Output the (X, Y) coordinate of the center of the cell containing the given text.  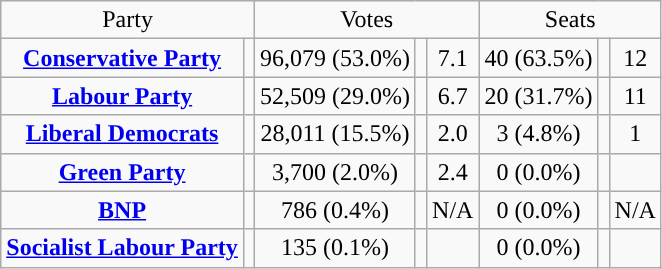
3,700 (2.0%) (334, 172)
96,079 (53.0%) (334, 58)
Liberal Democrats (122, 134)
135 (0.1%) (334, 248)
6.7 (453, 96)
786 (0.4%) (334, 210)
Labour Party (122, 96)
2.4 (453, 172)
11 (635, 96)
7.1 (453, 58)
Green Party (122, 172)
3 (4.8%) (538, 134)
Seats (570, 20)
Socialist Labour Party (122, 248)
BNP (122, 210)
1 (635, 134)
Party (128, 20)
28,011 (15.5%) (334, 134)
12 (635, 58)
52,509 (29.0%) (334, 96)
Votes (366, 20)
20 (31.7%) (538, 96)
Conservative Party (122, 58)
40 (63.5%) (538, 58)
2.0 (453, 134)
